From the cell containing the given text, extract its center point as (x, y) coordinate. 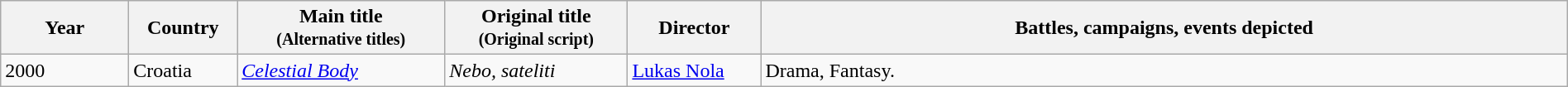
Director (695, 28)
Year (65, 28)
2000 (65, 70)
Croatia (184, 70)
Battles, campaigns, events depicted (1164, 28)
Original title(Original script) (536, 28)
Main title(Alternative titles) (341, 28)
Country (184, 28)
Lukas Nola (695, 70)
Drama, Fantasy. (1164, 70)
Nebo, sateliti (536, 70)
Celestial Body (341, 70)
